Determine the [x, y] coordinate at the center of the cell enclosing the given text.  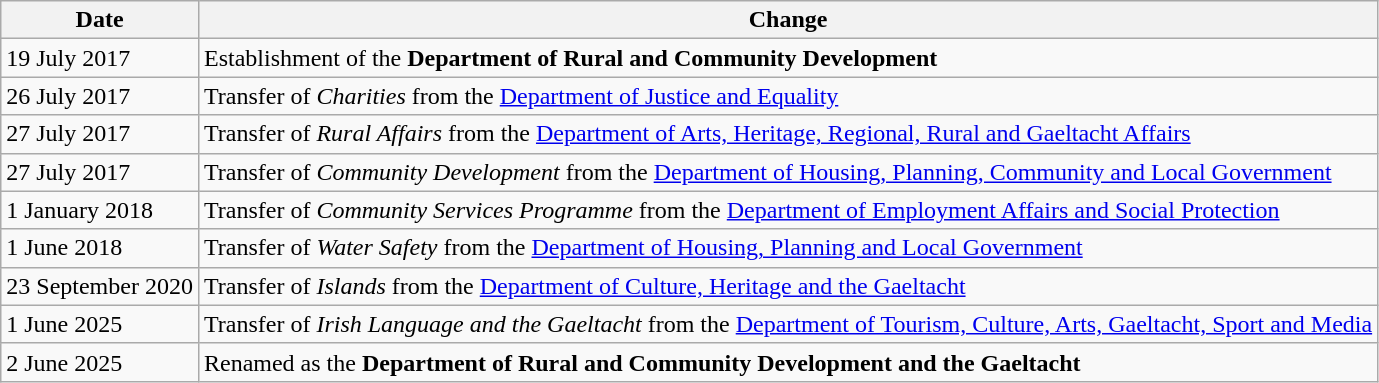
Transfer of Water Safety from the Department of Housing, Planning and Local Government [788, 248]
1 June 2025 [100, 324]
1 June 2018 [100, 248]
23 September 2020 [100, 286]
1 January 2018 [100, 210]
Transfer of Irish Language and the Gaeltacht from the Department of Tourism, Culture, Arts, Gaeltacht, Sport and Media [788, 324]
Transfer of Rural Affairs from the Department of Arts, Heritage, Regional, Rural and Gaeltacht Affairs [788, 134]
Date [100, 20]
Renamed as the Department of Rural and Community Development and the Gaeltacht [788, 362]
Transfer of Islands from the Department of Culture, Heritage and the Gaeltacht [788, 286]
Transfer of Community Services Programme from the Department of Employment Affairs and Social Protection [788, 210]
Transfer of Community Development from the Department of Housing, Planning, Community and Local Government [788, 172]
Transfer of Charities from the Department of Justice and Equality [788, 96]
Establishment of the Department of Rural and Community Development [788, 58]
Change [788, 20]
2 June 2025 [100, 362]
26 July 2017 [100, 96]
19 July 2017 [100, 58]
